Pinpoint the cell where the given text exists, returning its (X, Y) midpoint coordinate. 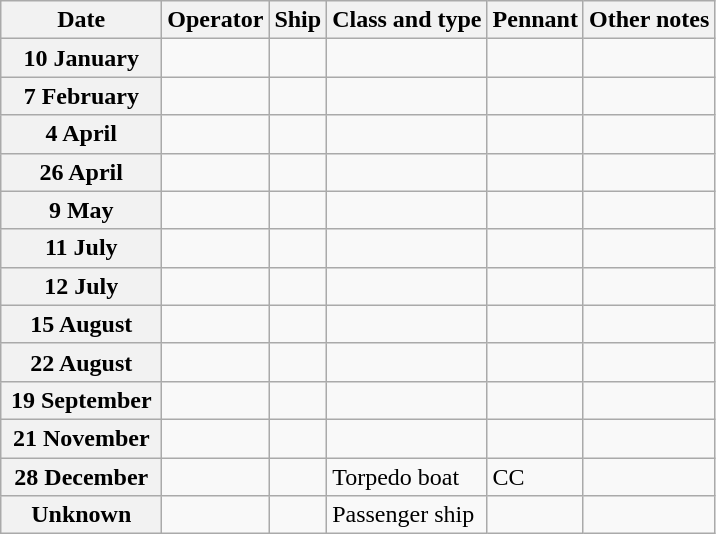
Other notes (648, 20)
26 April (82, 172)
28 December (82, 477)
19 September (82, 400)
Date (82, 20)
11 July (82, 248)
7 February (82, 96)
10 January (82, 58)
Pennant (535, 20)
Passenger ship (407, 515)
22 August (82, 362)
12 July (82, 286)
Unknown (82, 515)
Ship (298, 20)
Operator (216, 20)
CC (535, 477)
9 May (82, 210)
4 April (82, 134)
Torpedo boat (407, 477)
15 August (82, 324)
Class and type (407, 20)
21 November (82, 438)
